Identify which cell holds the provided text, then report its (X, Y) central coordinate. 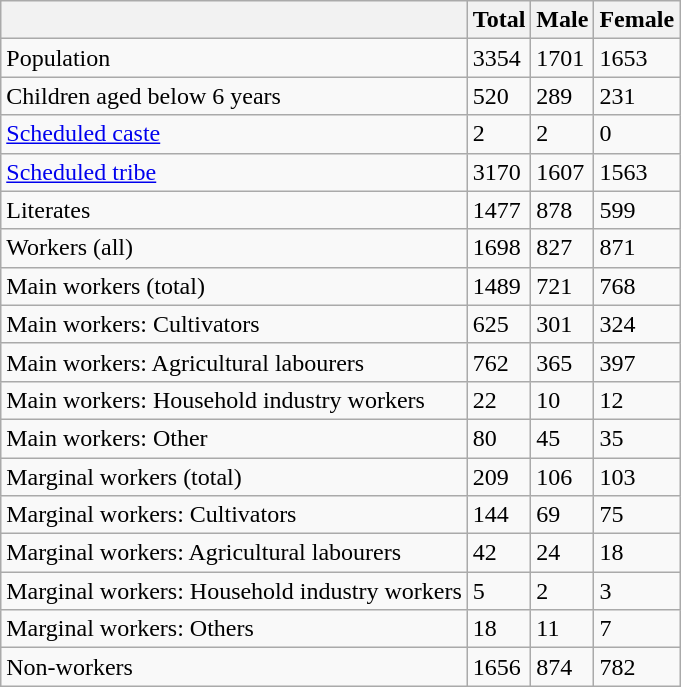
721 (562, 286)
520 (499, 96)
301 (562, 324)
69 (562, 515)
Main workers: Agricultural labourers (234, 362)
1607 (562, 172)
Scheduled tribe (234, 172)
768 (637, 286)
1563 (637, 172)
Main workers: Other (234, 438)
Marginal workers: Household industry workers (234, 591)
35 (637, 438)
5 (499, 591)
Total (499, 20)
Children aged below 6 years (234, 96)
Marginal workers (total) (234, 477)
871 (637, 248)
874 (562, 667)
106 (562, 477)
782 (637, 667)
1698 (499, 248)
0 (637, 134)
Scheduled caste (234, 134)
24 (562, 553)
3170 (499, 172)
324 (637, 324)
Non-workers (234, 667)
Workers (all) (234, 248)
1477 (499, 210)
3354 (499, 58)
3 (637, 591)
209 (499, 477)
42 (499, 553)
762 (499, 362)
Marginal workers: Cultivators (234, 515)
Female (637, 20)
231 (637, 96)
1489 (499, 286)
7 (637, 629)
Marginal workers: Others (234, 629)
827 (562, 248)
Main workers: Household industry workers (234, 400)
1653 (637, 58)
Male (562, 20)
1656 (499, 667)
Main workers (total) (234, 286)
289 (562, 96)
1701 (562, 58)
12 (637, 400)
397 (637, 362)
45 (562, 438)
625 (499, 324)
103 (637, 477)
Literates (234, 210)
22 (499, 400)
10 (562, 400)
Marginal workers: Agricultural labourers (234, 553)
599 (637, 210)
Population (234, 58)
11 (562, 629)
365 (562, 362)
75 (637, 515)
144 (499, 515)
Main workers: Cultivators (234, 324)
80 (499, 438)
878 (562, 210)
